Output the (x, y) coordinate of the center of the cell containing the given text.  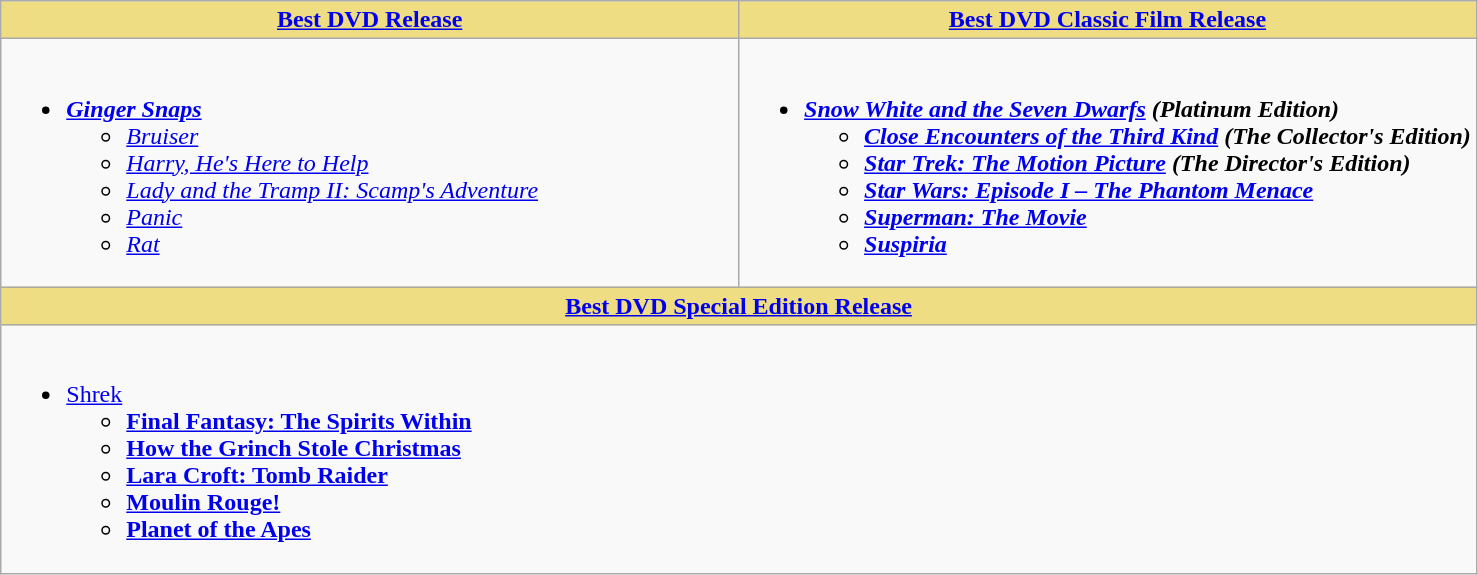
Best DVD Classic Film Release (1108, 20)
ShrekFinal Fantasy: The Spirits WithinHow the Grinch Stole ChristmasLara Croft: Tomb RaiderMoulin Rouge!Planet of the Apes (739, 449)
Best DVD Special Edition Release (739, 306)
Best DVD Release (370, 20)
Ginger SnapsBruiserHarry, He's Here to HelpLady and the Tramp II: Scamp's AdventurePanicRat (370, 163)
